Find where the given text appears and provide that cell's center as [x, y] coordinate. 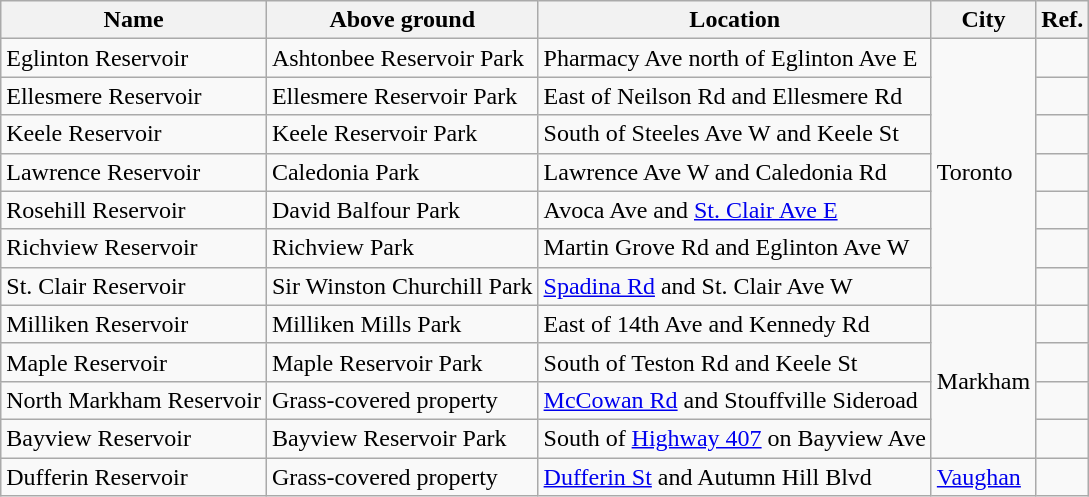
David Balfour Park [402, 210]
St. Clair Reservoir [134, 286]
Bayview Reservoir Park [402, 438]
Rosehill Reservoir [134, 210]
Vaughan [983, 477]
Sir Winston Churchill Park [402, 286]
Keele Reservoir [134, 134]
Markham [983, 381]
South of Highway 407 on Bayview Ave [734, 438]
Martin Grove Rd and Eglinton Ave W [734, 248]
Avoca Ave and St. Clair Ave E [734, 210]
Above ground [402, 20]
Lawrence Ave W and Caledonia Rd [734, 172]
Richview Reservoir [134, 248]
Richview Park [402, 248]
South of Steeles Ave W and Keele St [734, 134]
East of 14th Ave and Kennedy Rd [734, 324]
Pharmacy Ave north of Eglinton Ave E [734, 58]
Maple Reservoir Park [402, 362]
Name [134, 20]
Lawrence Reservoir [134, 172]
Ashtonbee Reservoir Park [402, 58]
Caledonia Park [402, 172]
Bayview Reservoir [134, 438]
North Markham Reservoir [134, 400]
Dufferin St and Autumn Hill Blvd [734, 477]
Eglinton Reservoir [134, 58]
Dufferin Reservoir [134, 477]
Milliken Mills Park [402, 324]
South of Teston Rd and Keele St [734, 362]
McCowan Rd and Stouffville Sideroad [734, 400]
Ellesmere Reservoir Park [402, 96]
Milliken Reservoir [134, 324]
Toronto [983, 172]
Ellesmere Reservoir [134, 96]
Ref. [1062, 20]
Maple Reservoir [134, 362]
Location [734, 20]
East of Neilson Rd and Ellesmere Rd [734, 96]
Keele Reservoir Park [402, 134]
Spadina Rd and St. Clair Ave W [734, 286]
City [983, 20]
